Output the [x, y] coordinate of the center of the cell containing the given text.  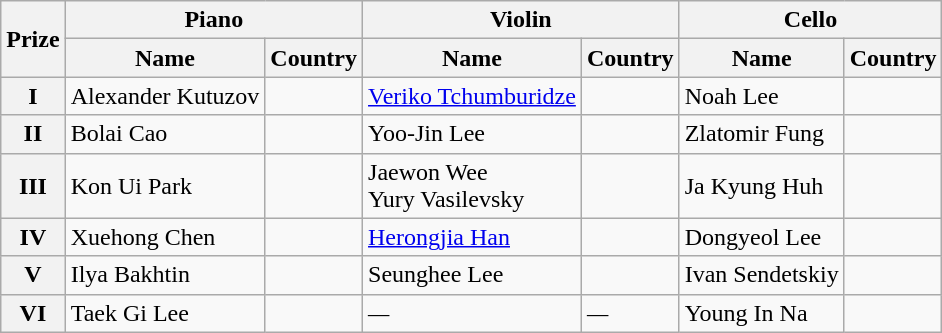
I [33, 96]
Prize [33, 39]
Noah Lee [762, 96]
Cello [810, 20]
Bolai Cao [165, 134]
II [33, 134]
Zlatomir Fung [762, 134]
Yoo-Jin Lee [472, 134]
Violin [522, 20]
III [33, 186]
Ja Kyung Huh [762, 186]
Jaewon WeeYury Vasilevsky [472, 186]
Seunghee Lee [472, 275]
Alexander Kutuzov [165, 96]
Taek Gi Lee [165, 313]
Kon Ui Park [165, 186]
IV [33, 237]
Young In Na [762, 313]
VI [33, 313]
Veriko Tchumburidze [472, 96]
Piano [214, 20]
Herongjia Han [472, 237]
Ivan Sendetskiy [762, 275]
Xuehong Chen [165, 237]
V [33, 275]
Dongyeol Lee [762, 237]
Ilya Bakhtin [165, 275]
